Return the (x, y) coordinate for the center point of the cell that contains the specified text.  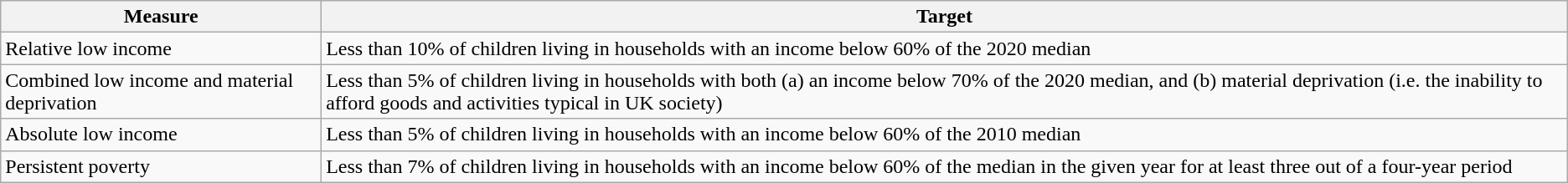
Relative low income (161, 48)
Less than 10% of children living in households with an income below 60% of the 2020 median (945, 48)
Measure (161, 17)
Absolute low income (161, 135)
Persistent poverty (161, 166)
Less than 5% of children living in households with an income below 60% of the 2010 median (945, 135)
Target (945, 17)
Combined low income and material deprivation (161, 92)
Less than 7% of children living in households with an income below 60% of the median in the given year for at least three out of a four-year period (945, 166)
